Find where the given text appears and provide that cell's center as (X, Y) coordinate. 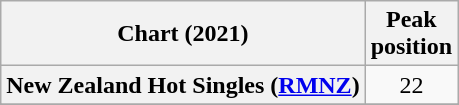
Peakposition (411, 34)
Chart (2021) (183, 34)
22 (411, 85)
New Zealand Hot Singles (RMNZ) (183, 85)
